Search for the cell housing the specified text and yield its (x, y) center coordinate. 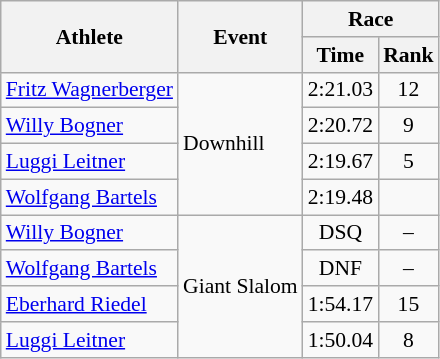
2:19.48 (340, 197)
12 (408, 90)
1:50.04 (340, 340)
2:21.03 (340, 90)
Athlete (90, 36)
2:19.67 (340, 162)
Downhill (240, 143)
2:20.72 (340, 126)
9 (408, 126)
Event (240, 36)
5 (408, 162)
DSQ (340, 233)
Fritz Wagnerberger (90, 90)
Time (340, 55)
Race (371, 19)
1:54.17 (340, 304)
Rank (408, 55)
Eberhard Riedel (90, 304)
Giant Slalom (240, 286)
DNF (340, 269)
15 (408, 304)
8 (408, 340)
